Extract the [X, Y] coordinate from the center of the cell holding the provided text.  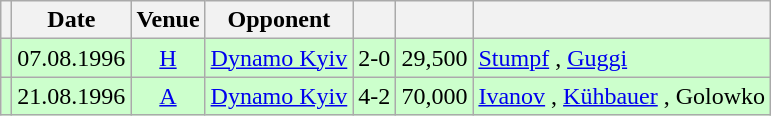
2-0 [374, 58]
Date [72, 20]
07.08.1996 [72, 58]
Stumpf , Guggi [622, 58]
H [168, 58]
Ivanov , Kühbauer , Golowko [622, 96]
A [168, 96]
4-2 [374, 96]
70,000 [434, 96]
Venue [168, 20]
21.08.1996 [72, 96]
29,500 [434, 58]
Opponent [279, 20]
